Provide the (X, Y) coordinate of the cell's center where the given text is located.  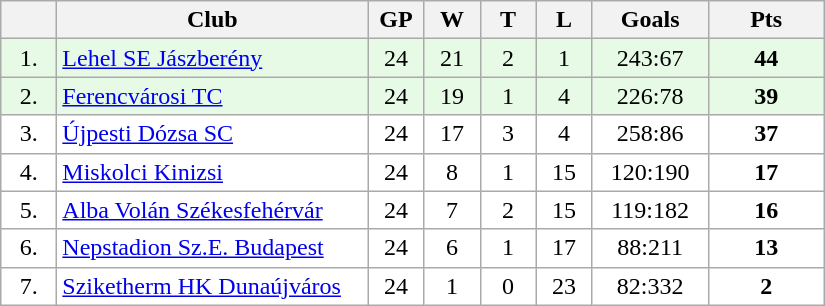
3. (29, 134)
82:332 (650, 286)
Alba Volán Székesfehérvár (212, 210)
T (508, 20)
0 (508, 286)
W (452, 20)
5. (29, 210)
3 (508, 134)
7 (452, 210)
8 (452, 172)
Újpesti Dózsa SC (212, 134)
GP (396, 20)
44 (766, 58)
1. (29, 58)
6. (29, 248)
16 (766, 210)
4. (29, 172)
88:211 (650, 248)
243:67 (650, 58)
120:190 (650, 172)
Club (212, 20)
19 (452, 96)
21 (452, 58)
119:182 (650, 210)
Lehel SE Jászberény (212, 58)
6 (452, 248)
L (564, 20)
Nepstadion Sz.E. Budapest (212, 248)
258:86 (650, 134)
Miskolci Kinizsi (212, 172)
7. (29, 286)
Goals (650, 20)
Ferencvárosi TC (212, 96)
2. (29, 96)
Pts (766, 20)
39 (766, 96)
13 (766, 248)
226:78 (650, 96)
37 (766, 134)
Sziketherm HK Dunaújváros (212, 286)
23 (564, 286)
